Capture the cell that displays the provided text and extract its (x, y) central coordinate. 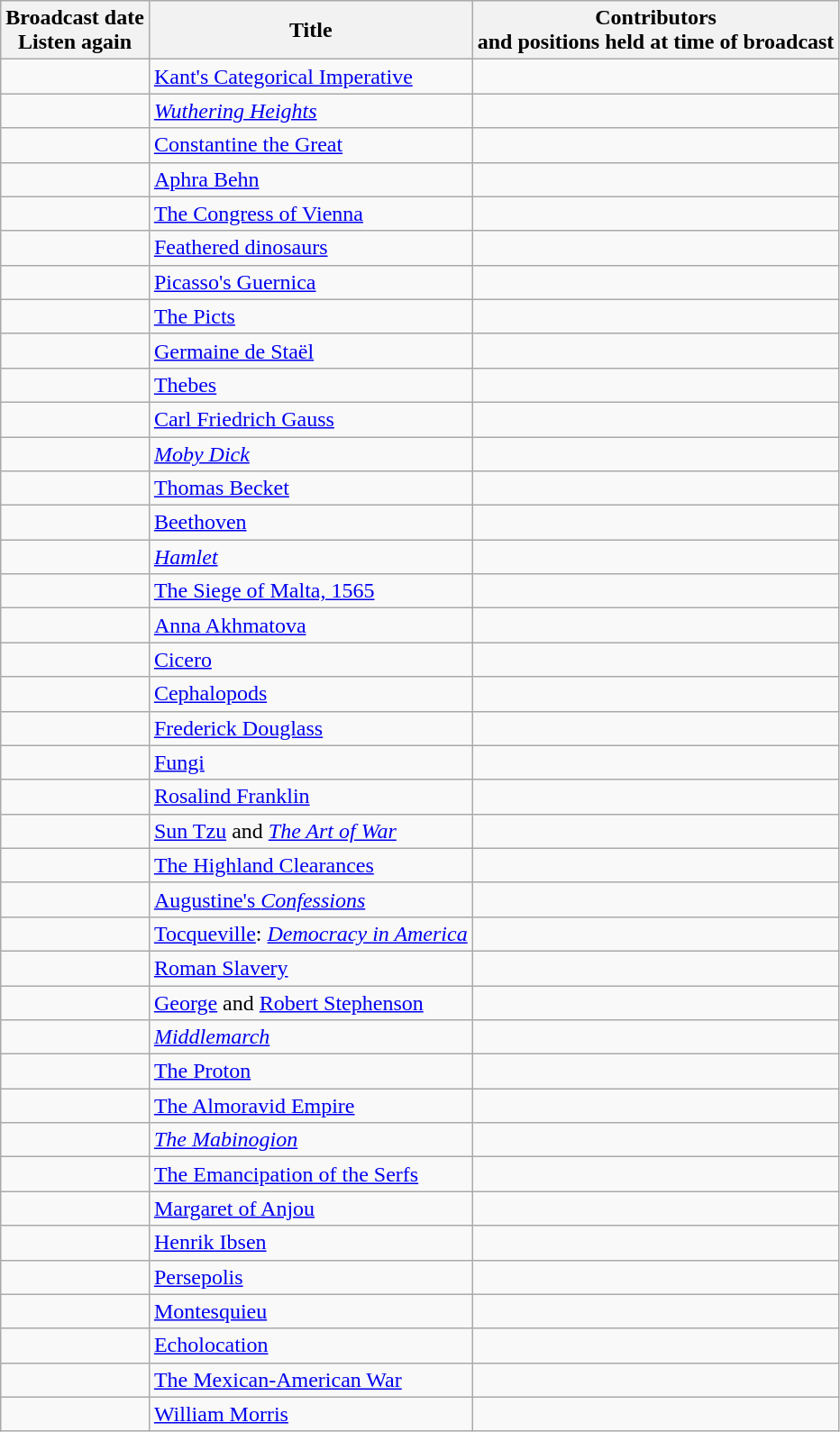
Constantine the Great (310, 145)
Feathered dinosaurs (310, 248)
Margaret of Anjou (310, 1209)
Title (310, 31)
Sun Tzu and The Art of War (310, 831)
Broadcast date Listen again (76, 31)
The Proton (310, 1072)
Hamlet (310, 557)
The Highland Clearances (310, 865)
The Congress of Vienna (310, 214)
Moby Dick (310, 453)
Middlemarch (310, 1037)
Aphra Behn (310, 179)
Fungi (310, 762)
Montesquieu (310, 1311)
Henrik Ibsen (310, 1243)
Contributors and positions held at time of broadcast (656, 31)
Cicero (310, 660)
Tocqueville: Democracy in America (310, 934)
Roman Slavery (310, 968)
William Morris (310, 1414)
Beethoven (310, 523)
The Siege of Malta, 1565 (310, 591)
Kant's Categorical Imperative (310, 77)
Anna Akhmatova (310, 625)
George and Robert Stephenson (310, 1003)
Rosalind Franklin (310, 797)
The Mabinogion (310, 1140)
The Picts (310, 316)
The Almoravid Empire (310, 1106)
Picasso's Guernica (310, 282)
The Mexican-American War (310, 1380)
Frederick Douglass (310, 728)
Echolocation (310, 1345)
Thebes (310, 385)
Germaine de Staël (310, 351)
Persepolis (310, 1277)
Augustine's Confessions (310, 899)
Wuthering Heights (310, 111)
The Emancipation of the Serfs (310, 1174)
Carl Friedrich Gauss (310, 419)
Thomas Becket (310, 488)
Cephalopods (310, 694)
